Output the (x, y) coordinate of the center of the cell containing the given text.  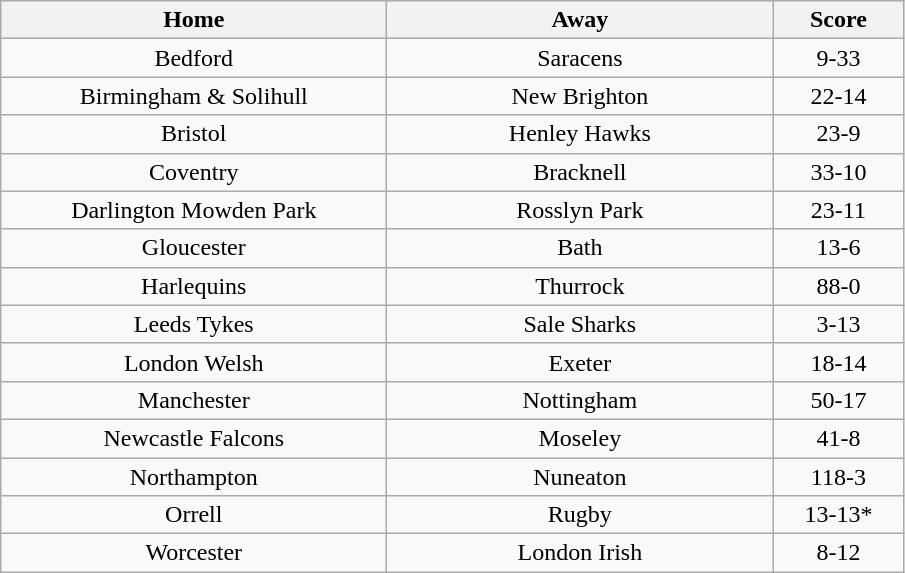
23-9 (838, 134)
Rugby (580, 515)
Henley Hawks (580, 134)
18-14 (838, 362)
Bristol (194, 134)
23-11 (838, 210)
London Welsh (194, 362)
Northampton (194, 477)
Rosslyn Park (580, 210)
Harlequins (194, 286)
13-6 (838, 248)
Bedford (194, 58)
88-0 (838, 286)
Saracens (580, 58)
Away (580, 20)
Gloucester (194, 248)
33-10 (838, 172)
50-17 (838, 400)
41-8 (838, 438)
Coventry (194, 172)
Worcester (194, 553)
13-13* (838, 515)
3-13 (838, 324)
Score (838, 20)
Newcastle Falcons (194, 438)
Bracknell (580, 172)
Nuneaton (580, 477)
Manchester (194, 400)
9-33 (838, 58)
8-12 (838, 553)
Birmingham & Solihull (194, 96)
Leeds Tykes (194, 324)
London Irish (580, 553)
Home (194, 20)
Darlington Mowden Park (194, 210)
118-3 (838, 477)
New Brighton (580, 96)
22-14 (838, 96)
Bath (580, 248)
Sale Sharks (580, 324)
Moseley (580, 438)
Exeter (580, 362)
Thurrock (580, 286)
Orrell (194, 515)
Nottingham (580, 400)
